Return (X, Y) of the center of cell containing provided text 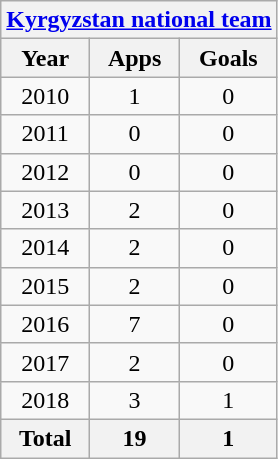
Year (46, 58)
3 (135, 400)
2016 (46, 324)
2018 (46, 400)
Kyrgyzstan national team (139, 20)
2017 (46, 362)
19 (135, 438)
2015 (46, 286)
Apps (135, 58)
2013 (46, 210)
Goals (229, 58)
7 (135, 324)
2011 (46, 134)
2014 (46, 248)
2010 (46, 96)
2012 (46, 172)
Total (46, 438)
